Determine the [X, Y] coordinate at the center of the cell enclosing the given text.  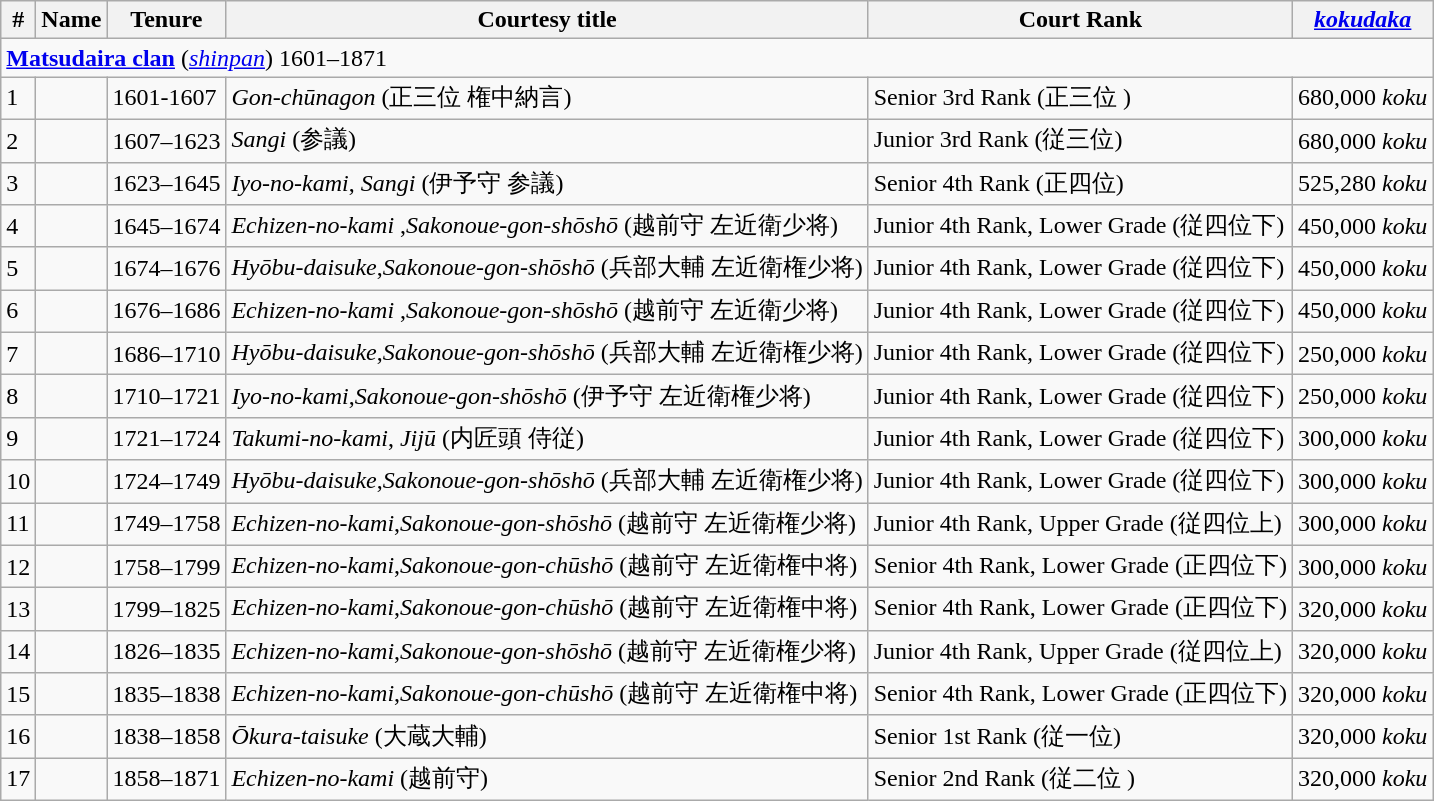
Tenure [166, 20]
8 [18, 396]
525,280 koku [1363, 184]
13 [18, 610]
1 [18, 98]
16 [18, 736]
Junior 3rd Rank (従三位) [1080, 140]
1623–1645 [166, 184]
Takumi-no-kami, Jijū (内匠頭 侍従) [547, 438]
4 [18, 226]
1674–1676 [166, 268]
3 [18, 184]
Senior 2nd Rank (従二位 ) [1080, 780]
6 [18, 312]
1601-1607 [166, 98]
7 [18, 354]
1607–1623 [166, 140]
12 [18, 566]
1724–1749 [166, 482]
2 [18, 140]
1676–1686 [166, 312]
Courtesy title [547, 20]
1686–1710 [166, 354]
5 [18, 268]
kokudaka [1363, 20]
Senior 1st Rank (従一位) [1080, 736]
Matsudaira clan (shinpan) 1601–1871 [717, 58]
# [18, 20]
1721–1724 [166, 438]
15 [18, 694]
Ōkura-taisuke (大蔵大輔) [547, 736]
Senior 3rd Rank (正三位 ) [1080, 98]
1838–1858 [166, 736]
Gon-chūnagon (正三位 権中納言) [547, 98]
Court Rank [1080, 20]
1858–1871 [166, 780]
10 [18, 482]
Sangi (参議) [547, 140]
Echizen-no-kami (越前守) [547, 780]
9 [18, 438]
Iyo-no-kami,Sakonoue-gon-shōshō (伊予守 左近衛権少将) [547, 396]
Name [72, 20]
1710–1721 [166, 396]
Iyo-no-kami, Sangi (伊予守 参議) [547, 184]
Senior 4th Rank (正四位) [1080, 184]
1826–1835 [166, 652]
1835–1838 [166, 694]
1799–1825 [166, 610]
14 [18, 652]
1645–1674 [166, 226]
17 [18, 780]
1758–1799 [166, 566]
1749–1758 [166, 524]
11 [18, 524]
